Search for the cell housing the specified text and yield its (X, Y) center coordinate. 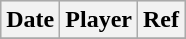
Ref (160, 20)
Date (30, 20)
Player (99, 20)
